Pinpoint the cell where the given text exists, returning its (X, Y) midpoint coordinate. 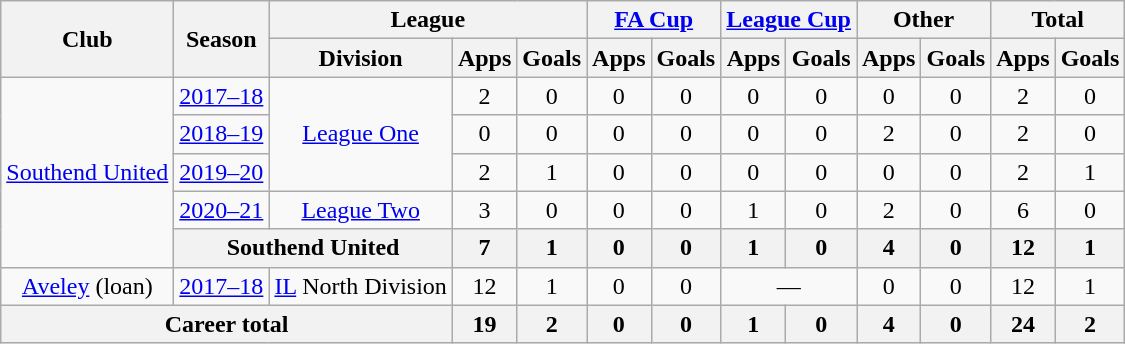
Total (1058, 20)
2018–19 (222, 134)
League Cup (789, 20)
League Two (361, 210)
2020–21 (222, 210)
League (428, 20)
3 (484, 210)
Season (222, 39)
Division (361, 58)
24 (1023, 324)
FA Cup (654, 20)
Career total (227, 324)
7 (484, 248)
19 (484, 324)
Club (88, 39)
6 (1023, 210)
Aveley (loan) (88, 286)
2019–20 (222, 172)
IL North Division (361, 286)
Other (923, 20)
— (789, 286)
League One (361, 134)
